Determine the (X, Y) coordinate at the center of the cell enclosing the given text.  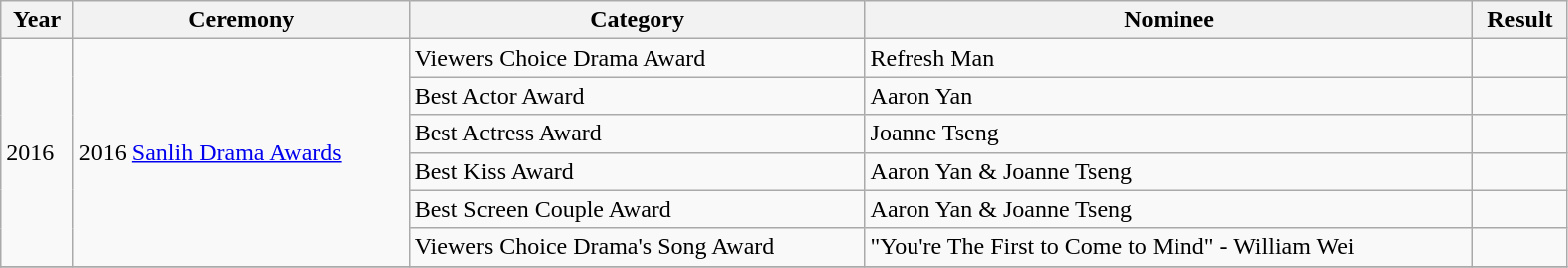
Year (38, 20)
Refresh Man (1170, 58)
Result (1520, 20)
Viewers Choice Drama Award (638, 58)
"You're The First to Come to Mind" - William Wei (1170, 247)
Best Actor Award (638, 96)
2016 (38, 152)
Viewers Choice Drama's Song Award (638, 247)
Ceremony (241, 20)
Best Kiss Award (638, 171)
Joanne Tseng (1170, 134)
Category (638, 20)
Nominee (1170, 20)
Best Screen Couple Award (638, 209)
2016 Sanlih Drama Awards (241, 152)
Aaron Yan (1170, 96)
Best Actress Award (638, 134)
